Determine the (X, Y) coordinate at the center of the cell enclosing the given text.  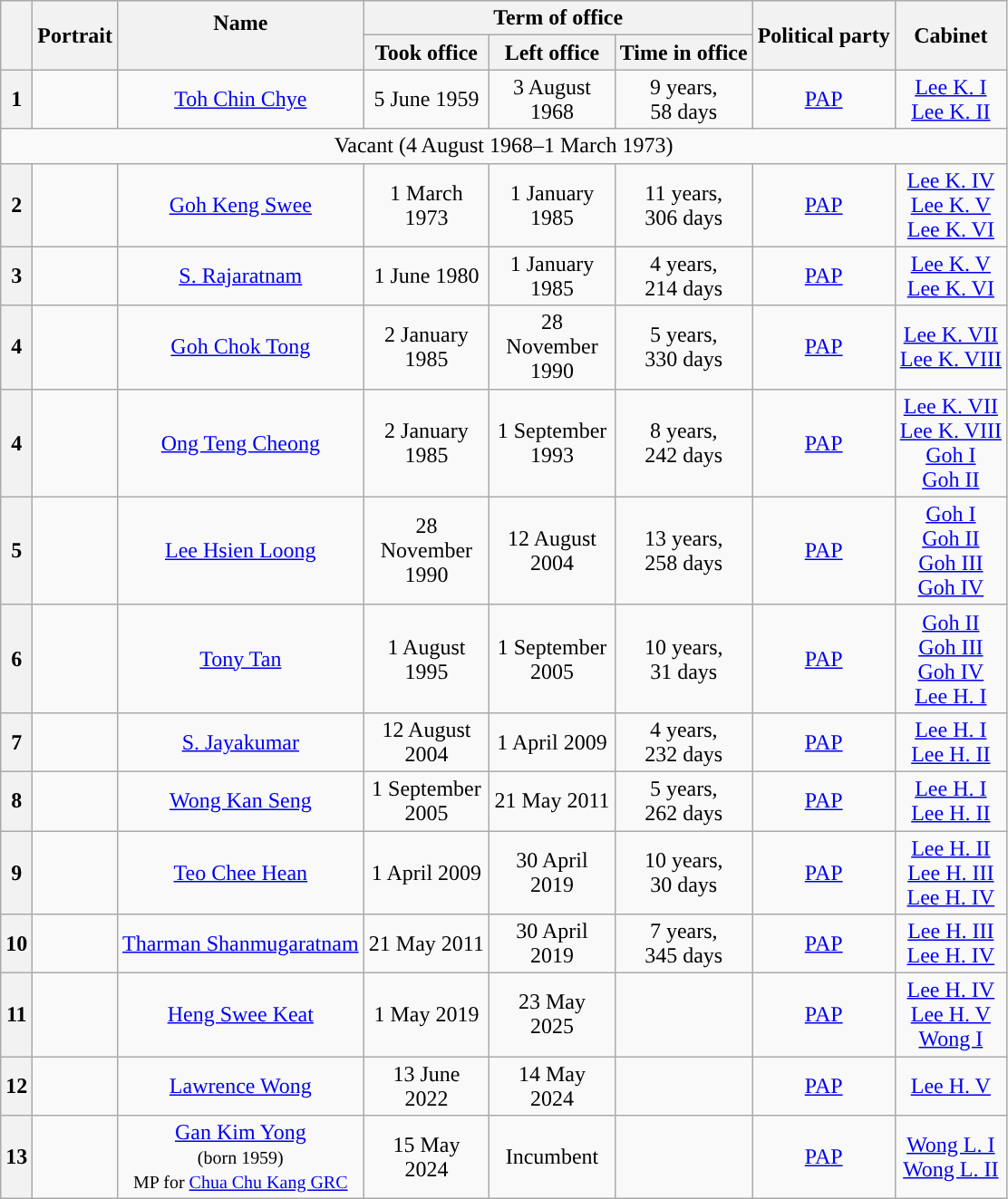
13 (16, 1157)
7 (16, 741)
1 September 1993 (553, 442)
5 June 1959 (426, 100)
Name (240, 35)
Vacant (4 August 1968–1 March 1973) (504, 146)
Wong Kan Seng (240, 801)
Goh Keng Swee (240, 205)
Teo Chee Hean (240, 872)
S. Jayakumar (240, 741)
Tharman Shanmugaratnam (240, 944)
Lee H. V (950, 1086)
Cabinet (950, 35)
Left office (553, 53)
13 years,258 days (683, 551)
Lee K. VLee K. VI (950, 276)
Goh IGoh IIGoh IIIGoh IV (950, 551)
11 years,306 days (683, 205)
Goh Chok Tong (240, 347)
14 May 2024 (553, 1086)
1 August 1995 (426, 658)
Incumbent (553, 1157)
12 (16, 1086)
Tony Tan (240, 658)
13 June 2022 (426, 1086)
Lee Hsien Loong (240, 551)
Time in office (683, 53)
1 March 1973 (426, 205)
1 (16, 100)
1 May 2019 (426, 1015)
9 (16, 872)
Lee K. ILee K. II (950, 100)
8 years,242 days (683, 442)
2 (16, 205)
Lee H. IILee H. IIILee H. IV (950, 872)
Wong L. I Wong L. II (950, 1157)
3 (16, 276)
5 years,262 days (683, 801)
9 years,58 days (683, 100)
Lee K. VIILee K. VIIIGoh IGoh II (950, 442)
10 years,31 days (683, 658)
Lee K. VIILee K. VIII (950, 347)
1 June 1980 (426, 276)
S. Rajaratnam (240, 276)
4 years,214 days (683, 276)
Term of office (558, 18)
Gan Kim Yong(born 1959)MP for Chua Chu Kang GRC (240, 1157)
Ong Teng Cheong (240, 442)
5 years,330 days (683, 347)
11 (16, 1015)
Lee H. IVLee H. VWong I (950, 1015)
3 August 1968 (553, 100)
Lee H. IIILee H. IV (950, 944)
8 (16, 801)
Lawrence Wong (240, 1086)
4 years,232 days (683, 741)
Lee K. IVLee K. VLee K. VI (950, 205)
Goh IIGoh IIIGoh IVLee H. I (950, 658)
10 (16, 944)
6 (16, 658)
5 (16, 551)
Portrait (75, 35)
10 years,30 days (683, 872)
Toh Chin Chye (240, 100)
23 May 2025 (553, 1015)
Political party (823, 35)
15 May 2024 (426, 1157)
7 years,345 days (683, 944)
Took office (426, 53)
Heng Swee Keat (240, 1015)
